Capture the cell that displays the provided text and extract its [X, Y] central coordinate. 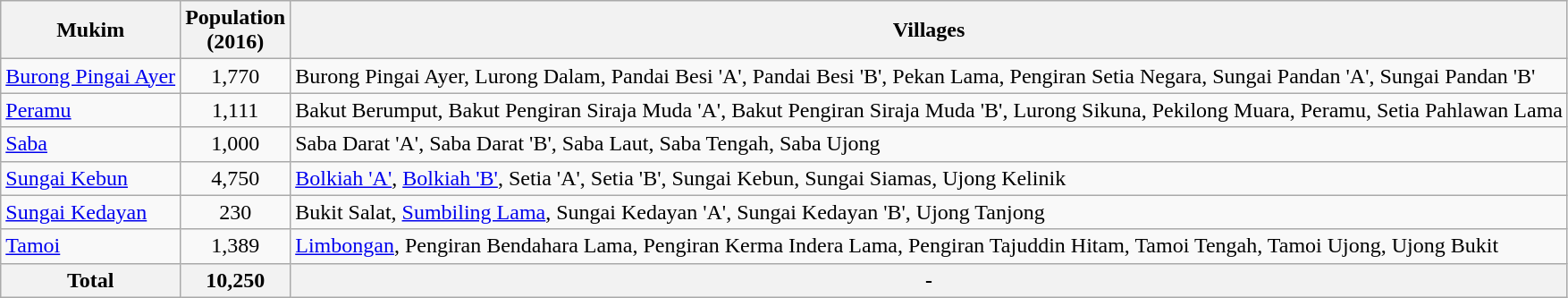
Sungai Kebun [91, 178]
Saba [91, 144]
Bolkiah 'A', Bolkiah 'B', Setia 'A', Setia 'B', Sungai Kebun, Sungai Siamas, Ujong Kelinik [930, 178]
Tamoi [91, 246]
- [930, 280]
Total [91, 280]
Limbongan, Pengiran Bendahara Lama, Pengiran Kerma Indera Lama, Pengiran Tajuddin Hitam, Tamoi Tengah, Tamoi Ujong, Ujong Bukit [930, 246]
230 [236, 212]
Saba Darat 'A', Saba Darat 'B', Saba Laut, Saba Tengah, Saba Ujong [930, 144]
Burong Pingai Ayer, Lurong Dalam, Pandai Besi 'A', Pandai Besi 'B', Pekan Lama, Pengiran Setia Negara, Sungai Pandan 'A', Sungai Pandan 'B' [930, 76]
Sungai Kedayan [91, 212]
1,770 [236, 76]
4,750 [236, 178]
Bukit Salat, Sumbiling Lama, Sungai Kedayan 'A', Sungai Kedayan 'B', Ujong Tanjong [930, 212]
1,000 [236, 144]
Burong Pingai Ayer [91, 76]
10,250 [236, 280]
Population(2016) [236, 30]
1,389 [236, 246]
Peramu [91, 110]
Villages [930, 30]
1,111 [236, 110]
Bakut Berumput, Bakut Pengiran Siraja Muda 'A', Bakut Pengiran Siraja Muda 'B', Lurong Sikuna, Pekilong Muara, Peramu, Setia Pahlawan Lama [930, 110]
Mukim [91, 30]
